Identify which cell holds the provided text, then report its (X, Y) central coordinate. 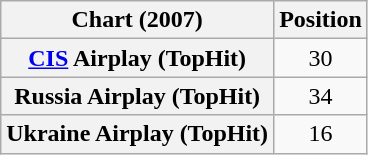
16 (321, 134)
30 (321, 58)
34 (321, 96)
Ukraine Airplay (TopHit) (138, 134)
Chart (2007) (138, 20)
Russia Airplay (TopHit) (138, 96)
CIS Airplay (TopHit) (138, 58)
Position (321, 20)
